Scan for the cell matching the given text and deliver its [x, y] coordinate at center. 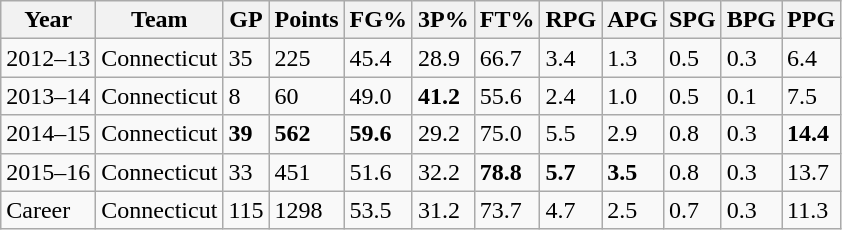
5.5 [571, 134]
14.4 [812, 134]
73.7 [507, 210]
FT% [507, 20]
49.0 [378, 96]
13.7 [812, 172]
28.9 [443, 58]
Points [306, 20]
3.4 [571, 58]
APG [633, 20]
59.6 [378, 134]
2015–16 [48, 172]
5.7 [571, 172]
GP [246, 20]
115 [246, 210]
33 [246, 172]
45.4 [378, 58]
60 [306, 96]
Year [48, 20]
RPG [571, 20]
3P% [443, 20]
8 [246, 96]
29.2 [443, 134]
SPG [692, 20]
35 [246, 58]
FG% [378, 20]
1.3 [633, 58]
Career [48, 210]
6.4 [812, 58]
78.8 [507, 172]
0.1 [751, 96]
2013–14 [48, 96]
32.2 [443, 172]
31.2 [443, 210]
451 [306, 172]
51.6 [378, 172]
39 [246, 134]
4.7 [571, 210]
11.3 [812, 210]
PPG [812, 20]
0.7 [692, 210]
3.5 [633, 172]
66.7 [507, 58]
Team [160, 20]
2.9 [633, 134]
55.6 [507, 96]
2.5 [633, 210]
1298 [306, 210]
2012–13 [48, 58]
41.2 [443, 96]
53.5 [378, 210]
7.5 [812, 96]
2014–15 [48, 134]
225 [306, 58]
562 [306, 134]
75.0 [507, 134]
BPG [751, 20]
1.0 [633, 96]
2.4 [571, 96]
